Identify which cell holds the provided text, then report its (x, y) central coordinate. 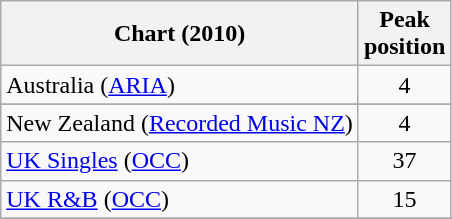
Peakposition (404, 34)
UK Singles (OCC) (180, 161)
15 (404, 199)
Chart (2010) (180, 34)
Australia (ARIA) (180, 85)
37 (404, 161)
New Zealand (Recorded Music NZ) (180, 123)
UK R&B (OCC) (180, 199)
